Return the (x, y) coordinate for the center point of the cell that contains the specified text.  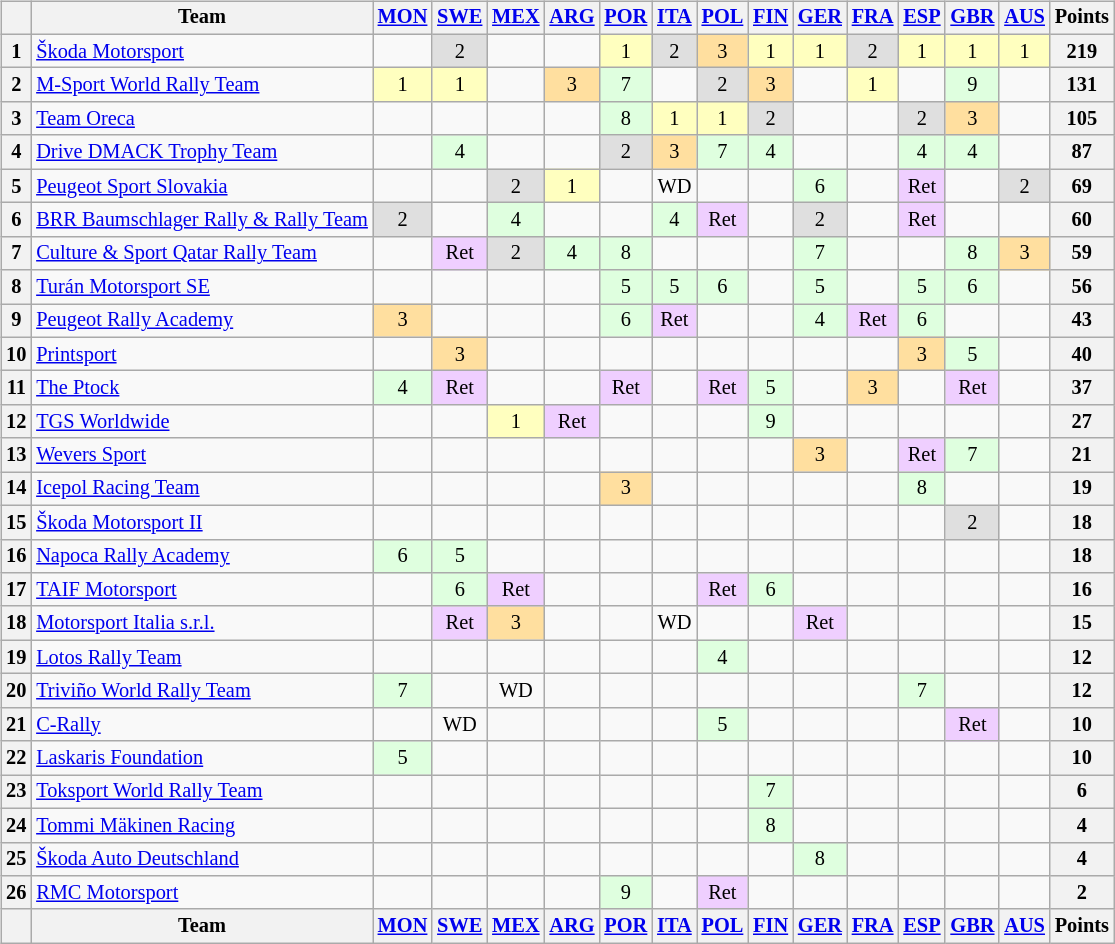
Napoca Rally Academy (202, 556)
105 (1082, 119)
22 (16, 758)
Culture & Sport Qatar Rally Team (202, 253)
11 (16, 388)
60 (1082, 220)
87 (1082, 152)
Peugeot Sport Slovakia (202, 186)
Wevers Sport (202, 455)
13 (16, 455)
26 (16, 893)
27 (1082, 422)
24 (16, 825)
23 (16, 792)
56 (1082, 287)
Triviño World Rally Team (202, 691)
25 (16, 859)
Motorsport Italia s.r.l. (202, 623)
Laskaris Foundation (202, 758)
Lotos Rally Team (202, 657)
Škoda Motorsport (202, 51)
14 (16, 489)
M-Sport World Rally Team (202, 85)
17 (16, 590)
Turán Motorsport SE (202, 287)
Tommi Mäkinen Racing (202, 825)
131 (1082, 85)
Team Oreca (202, 119)
TAIF Motorsport (202, 590)
219 (1082, 51)
TGS Worldwide (202, 422)
40 (1082, 354)
BRR Baumschlager Rally & Rally Team (202, 220)
69 (1082, 186)
The Ptock (202, 388)
Icepol Racing Team (202, 489)
Printsport (202, 354)
43 (1082, 321)
Toksport World Rally Team (202, 792)
RMC Motorsport (202, 893)
Škoda Motorsport II (202, 522)
C-Rally (202, 724)
Peugeot Rally Academy (202, 321)
20 (16, 691)
Drive DMACK Trophy Team (202, 152)
Škoda Auto Deutschland (202, 859)
37 (1082, 388)
59 (1082, 253)
